Return [X, Y] of the center of cell containing provided text 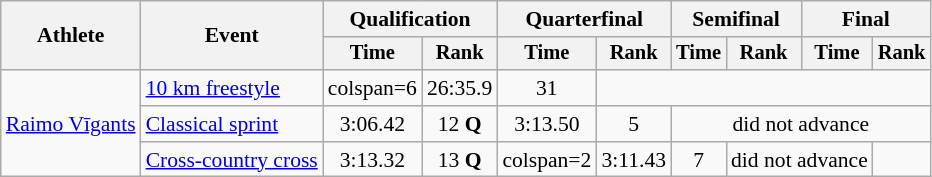
12 Q [460, 124]
Athlete [71, 36]
Quarterfinal [584, 19]
3:06.42 [372, 124]
3:13.50 [546, 124]
Qualification [410, 19]
colspan=6 [372, 88]
10 km freestyle [232, 88]
5 [634, 124]
Raimo Vīgants [71, 124]
Final [866, 19]
Semifinal [736, 19]
Event [232, 36]
31 [546, 88]
Classical sprint [232, 124]
26:35.9 [460, 88]
did not advance [800, 124]
